Locate the cell with the specified text and output its (X, Y) center coordinate. 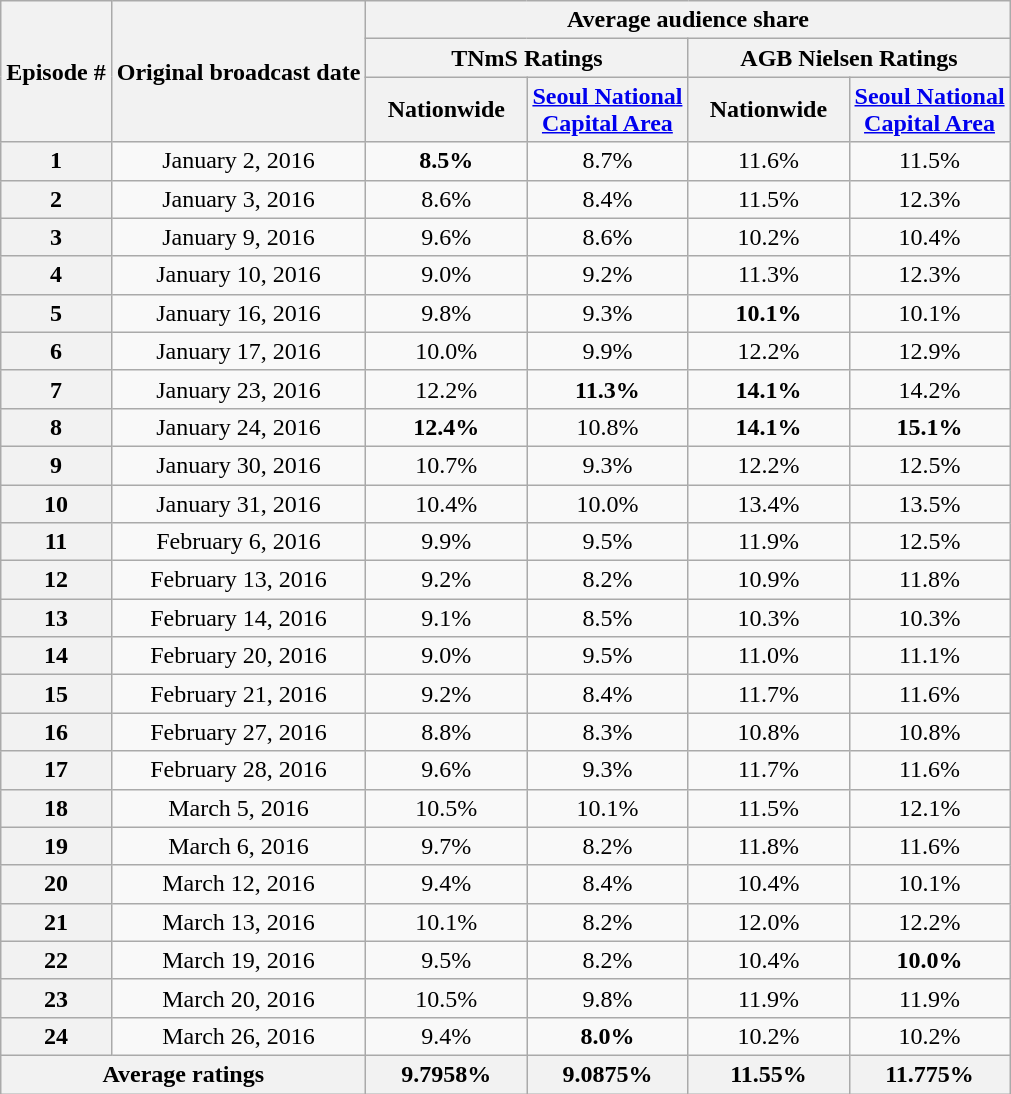
Episode # (56, 72)
February 14, 2016 (238, 618)
12.4% (446, 427)
1 (56, 161)
February 27, 2016 (238, 732)
13.5% (930, 503)
January 2, 2016 (238, 161)
AGB Nielsen Ratings (849, 58)
9.0875% (608, 1074)
January 10, 2016 (238, 275)
11.775% (930, 1074)
February 28, 2016 (238, 770)
8.7% (608, 161)
10.7% (446, 465)
12.0% (768, 922)
13.4% (768, 503)
14 (56, 656)
7 (56, 389)
Original broadcast date (238, 72)
14.2% (930, 389)
4 (56, 275)
March 5, 2016 (238, 808)
January 23, 2016 (238, 389)
Average ratings (184, 1074)
10 (56, 503)
11.55% (768, 1074)
3 (56, 237)
8 (56, 427)
13 (56, 618)
January 16, 2016 (238, 313)
March 12, 2016 (238, 884)
March 19, 2016 (238, 960)
24 (56, 1036)
9 (56, 465)
February 21, 2016 (238, 694)
20 (56, 884)
11 (56, 542)
February 20, 2016 (238, 656)
TNmS Ratings (527, 58)
January 24, 2016 (238, 427)
9.7% (446, 846)
15.1% (930, 427)
16 (56, 732)
March 20, 2016 (238, 998)
Average audience share (688, 20)
15 (56, 694)
5 (56, 313)
8.8% (446, 732)
9.1% (446, 618)
8.3% (608, 732)
March 13, 2016 (238, 922)
March 26, 2016 (238, 1036)
6 (56, 351)
19 (56, 846)
23 (56, 998)
21 (56, 922)
January 9, 2016 (238, 237)
17 (56, 770)
10.9% (768, 580)
12.1% (930, 808)
January 31, 2016 (238, 503)
February 6, 2016 (238, 542)
January 3, 2016 (238, 199)
22 (56, 960)
2 (56, 199)
8.0% (608, 1036)
18 (56, 808)
12 (56, 580)
February 13, 2016 (238, 580)
12.9% (930, 351)
9.7958% (446, 1074)
11.1% (930, 656)
March 6, 2016 (238, 846)
January 17, 2016 (238, 351)
January 30, 2016 (238, 465)
11.0% (768, 656)
